Locate the cell with the specified text and output its [x, y] center coordinate. 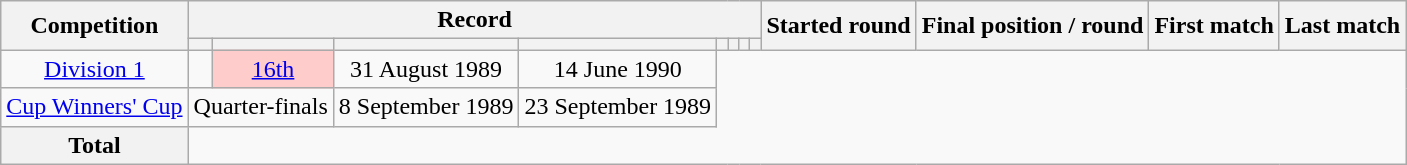
Quarter-finals [260, 107]
Total [94, 145]
14 June 1990 [618, 69]
Cup Winners' Cup [94, 107]
First match [1214, 26]
Started round [838, 26]
23 September 1989 [618, 107]
Competition [94, 26]
31 August 1989 [426, 69]
16th [273, 69]
Record [474, 20]
Final position / round [1032, 26]
Division 1 [94, 69]
8 September 1989 [426, 107]
Last match [1342, 26]
